Output the (x, y) coordinate of the center of the cell containing the given text.  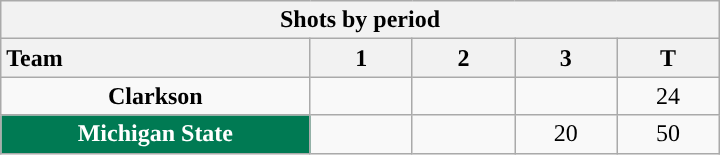
Shots by period (360, 20)
2 (463, 58)
Clarkson (156, 96)
1 (361, 58)
Michigan State (156, 134)
T (668, 58)
Team (156, 58)
24 (668, 96)
50 (668, 134)
3 (566, 58)
20 (566, 134)
